Identify which cell holds the provided text, then report its (X, Y) central coordinate. 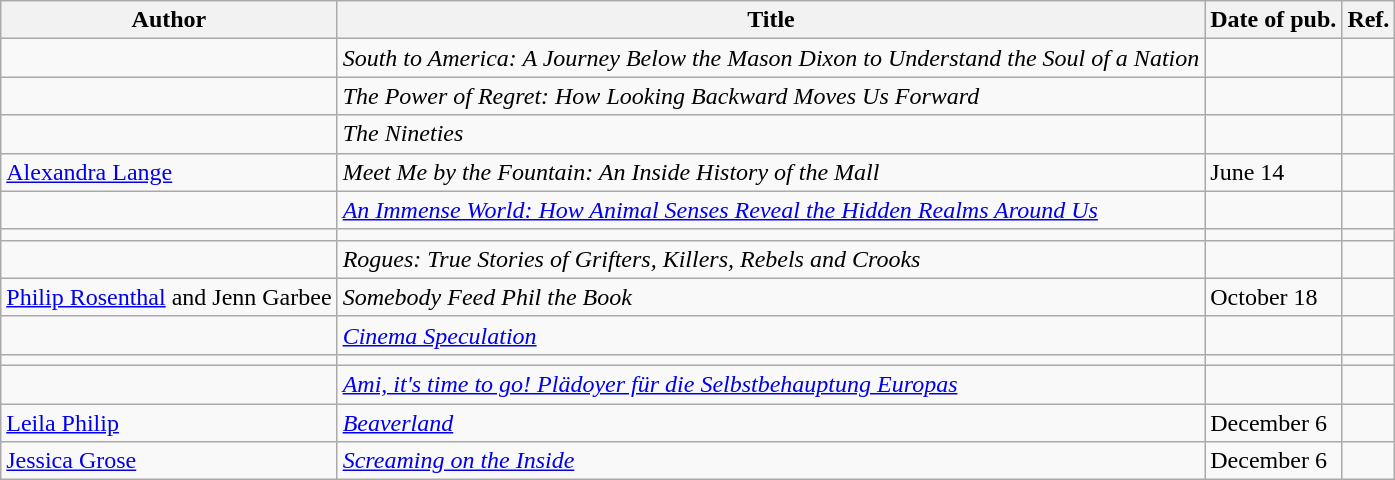
June 14 (1274, 172)
Rogues: True Stories of Grifters, Killers, Rebels and Crooks (771, 259)
Somebody Feed Phil the Book (771, 297)
Ami, it's time to go! Plädoyer für die Selbstbehauptung Europas (771, 384)
Screaming on the Inside (771, 461)
Meet Me by the Fountain: An Inside History of the Mall (771, 172)
An Immense World: How Animal Senses Reveal the Hidden Realms Around Us (771, 210)
Cinema Speculation (771, 335)
Beaverland (771, 423)
Title (771, 20)
The Power of Regret: How Looking Backward Moves Us Forward (771, 96)
South to America: A Journey Below the Mason Dixon to Understand the Soul of a Nation (771, 58)
Ref. (1368, 20)
Leila Philip (169, 423)
Jessica Grose (169, 461)
October 18 (1274, 297)
Alexandra Lange (169, 172)
Philip Rosenthal and Jenn Garbee (169, 297)
Author (169, 20)
The Nineties (771, 134)
Date of pub. (1274, 20)
